Pinpoint the cell where the given text exists, returning its (x, y) midpoint coordinate. 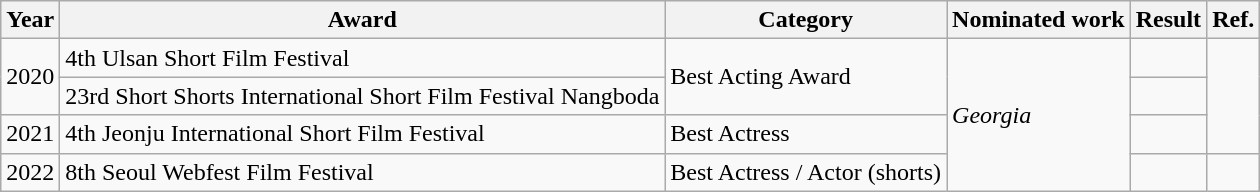
4th Ulsan Short Film Festival (362, 58)
2020 (30, 77)
Georgia (1039, 115)
8th Seoul Webfest Film Festival (362, 172)
Category (806, 20)
4th Jeonju International Short Film Festival (362, 134)
Award (362, 20)
Result (1168, 20)
Best Acting Award (806, 77)
23rd Short Shorts International Short Film Festival Nangboda (362, 96)
Best Actress (806, 134)
Ref. (1234, 20)
Best Actress / Actor (shorts) (806, 172)
Nominated work (1039, 20)
2022 (30, 172)
2021 (30, 134)
Year (30, 20)
